From the cell containing the given text, extract its center point as (X, Y) coordinate. 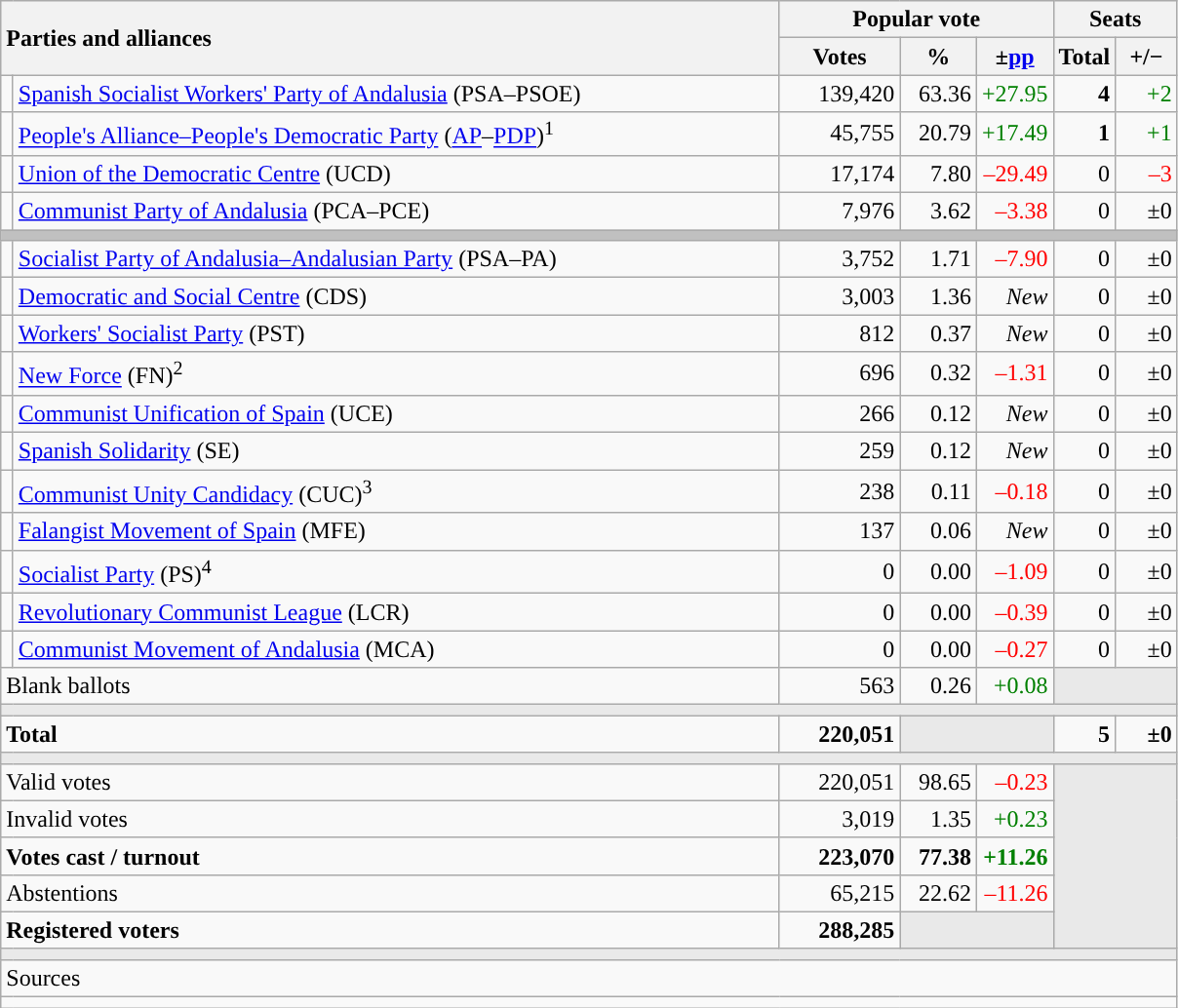
22.62 (938, 893)
Invalid votes (390, 819)
+/− (1147, 57)
696 (840, 374)
1.35 (938, 819)
223,070 (840, 856)
259 (840, 450)
77.38 (938, 856)
Falangist Movement of Spain (MFE) (396, 531)
% (938, 57)
Socialist Party (PS)4 (396, 571)
+2 (1147, 94)
People's Alliance–People's Democratic Party (AP–PDP)1 (396, 135)
563 (840, 686)
137 (840, 531)
139,420 (840, 94)
–1.31 (1014, 374)
–0.39 (1014, 612)
4 (1084, 94)
Union of the Democratic Centre (UCD) (396, 174)
Communist Unity Candidacy (CUC)3 (396, 491)
–7.90 (1014, 259)
17,174 (840, 174)
1.71 (938, 259)
7.80 (938, 174)
+0.08 (1014, 686)
20.79 (938, 135)
–0.23 (1014, 782)
65,215 (840, 893)
812 (840, 333)
Valid votes (390, 782)
1.36 (938, 296)
Registered voters (390, 930)
0.26 (938, 686)
Communist Movement of Andalusia (MCA) (396, 649)
–29.49 (1014, 174)
63.36 (938, 94)
3,752 (840, 259)
Communist Party of Andalusia (PCA–PCE) (396, 212)
0.11 (938, 491)
0.37 (938, 333)
Spanish Solidarity (SE) (396, 450)
Workers' Socialist Party (PST) (396, 333)
3,019 (840, 819)
5 (1084, 734)
3,003 (840, 296)
±pp (1014, 57)
Blank ballots (390, 686)
–0.27 (1014, 649)
0.06 (938, 531)
Democratic and Social Centre (CDS) (396, 296)
Spanish Socialist Workers' Party of Andalusia (PSA–PSOE) (396, 94)
Votes cast / turnout (390, 856)
7,976 (840, 212)
3.62 (938, 212)
Votes (840, 57)
Popular vote (917, 19)
Communist Unification of Spain (UCE) (396, 413)
Socialist Party of Andalusia–Andalusian Party (PSA–PA) (396, 259)
–11.26 (1014, 893)
+0.23 (1014, 819)
238 (840, 491)
New Force (FN)2 (396, 374)
Sources (589, 978)
+11.26 (1014, 856)
–0.18 (1014, 491)
–3 (1147, 174)
Parties and alliances (390, 38)
Revolutionary Communist League (LCR) (396, 612)
288,285 (840, 930)
+1 (1147, 135)
Seats (1116, 19)
Abstentions (390, 893)
–3.38 (1014, 212)
45,755 (840, 135)
+17.49 (1014, 135)
98.65 (938, 782)
–1.09 (1014, 571)
0.32 (938, 374)
1 (1084, 135)
+27.95 (1014, 94)
266 (840, 413)
